Provide the [X, Y] coordinate of the cell's center where the given text is located.  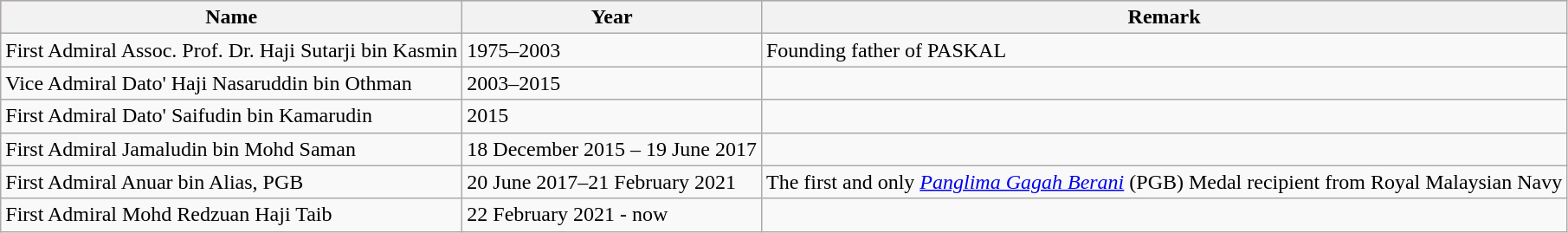
First Admiral Jamaludin bin Mohd Saman [232, 149]
20 June 2017–21 February 2021 [612, 182]
22 February 2021 - now [612, 215]
1975–2003 [612, 50]
Vice Admiral Dato' Haji Nasaruddin bin Othman [232, 83]
18 December 2015 – 19 June 2017 [612, 149]
2003–2015 [612, 83]
The first and only Panglima Gagah Berani (PGB) Medal recipient from Royal Malaysian Navy [1164, 182]
First Admiral Anuar bin Alias, PGB [232, 182]
Year [612, 17]
First Admiral Mohd Redzuan Haji Taib [232, 215]
2015 [612, 116]
Founding father of PASKAL [1164, 50]
Name [232, 17]
First Admiral Assoc. Prof. Dr. Haji Sutarji bin Kasmin [232, 50]
Remark [1164, 17]
First Admiral Dato' Saifudin bin Kamarudin [232, 116]
